For the text-containing cell, return its midpoint in [x, y] coordinate format. 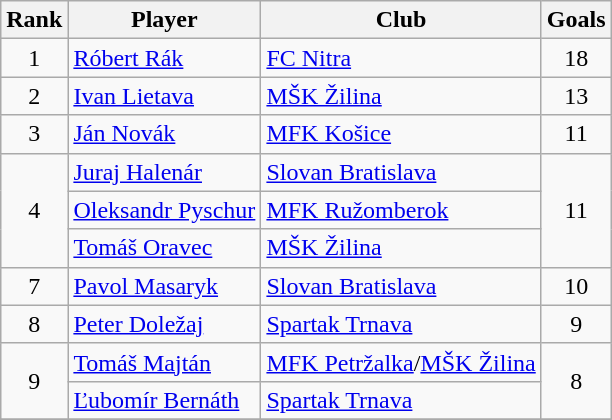
MFK Ružomberok [401, 210]
MFK Košice [401, 134]
MFK Petržalka/MŠK Žilina [401, 362]
7 [34, 286]
Tomáš Majtán [164, 362]
Goals [576, 20]
1 [34, 58]
Ivan Lietava [164, 96]
Oleksandr Pyschur [164, 210]
Tomáš Oravec [164, 248]
18 [576, 58]
Club [401, 20]
2 [34, 96]
Rank [34, 20]
FC Nitra [401, 58]
Ľubomír Bernáth [164, 400]
13 [576, 96]
Pavol Masaryk [164, 286]
Ján Novák [164, 134]
Player [164, 20]
Peter Doležaj [164, 324]
3 [34, 134]
10 [576, 286]
4 [34, 210]
Juraj Halenár [164, 172]
Róbert Rák [164, 58]
